Detect which cell encompasses the target text, then output its [x, y] center coordinate. 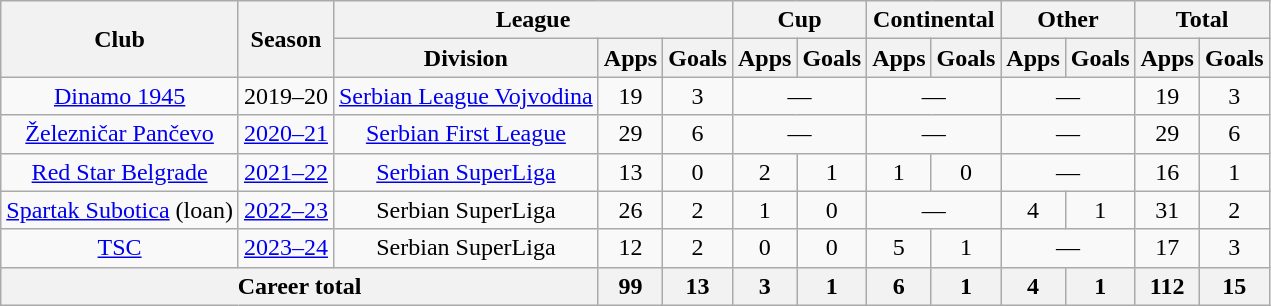
15 [1234, 286]
Career total [300, 286]
Other [1068, 20]
Total [1202, 20]
99 [630, 286]
2020–21 [286, 134]
TSC [120, 248]
Serbian First League [466, 134]
2022–23 [286, 210]
2023–24 [286, 248]
Dinamo 1945 [120, 96]
16 [1167, 172]
Cup [799, 20]
Spartak Subotica (loan) [120, 210]
Club [120, 39]
Železničar Pančevo [120, 134]
Serbian League Vojvodina [466, 96]
12 [630, 248]
Red Star Belgrade [120, 172]
2021–22 [286, 172]
Season [286, 39]
26 [630, 210]
League [532, 20]
17 [1167, 248]
Division [466, 58]
2019–20 [286, 96]
5 [899, 248]
112 [1167, 286]
Continental [934, 20]
31 [1167, 210]
